Return [x, y] of the center of cell containing provided text 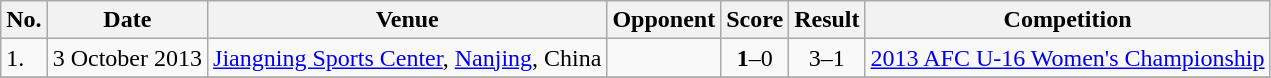
No. [24, 20]
3–1 [827, 58]
Score [755, 20]
2013 AFC U-16 Women's Championship [1068, 58]
1–0 [755, 58]
Opponent [664, 20]
3 October 2013 [127, 58]
Date [127, 20]
Competition [1068, 20]
1. [24, 58]
Venue [408, 20]
Jiangning Sports Center, Nanjing, China [408, 58]
Result [827, 20]
